Find where the given text appears and provide that cell's center as (X, Y) coordinate. 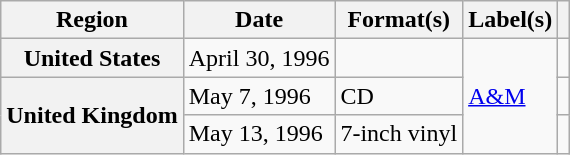
Date (259, 20)
May 7, 1996 (259, 96)
Region (92, 20)
United Kingdom (92, 115)
Format(s) (399, 20)
CD (399, 96)
May 13, 1996 (259, 134)
7-inch vinyl (399, 134)
United States (92, 58)
April 30, 1996 (259, 58)
A&M (510, 96)
Label(s) (510, 20)
